Locate the cell with the specified text and output its [X, Y] center coordinate. 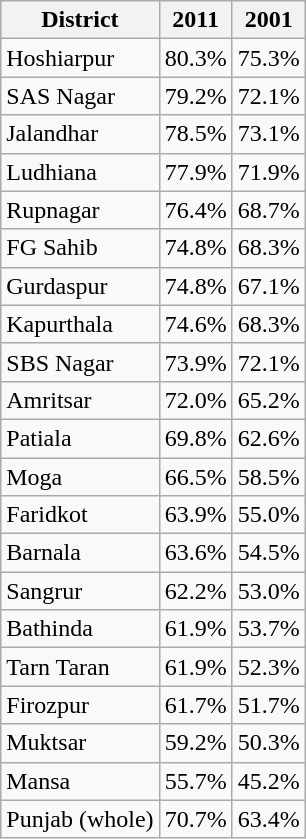
District [80, 20]
FG Sahib [80, 248]
Moga [80, 477]
2011 [196, 20]
75.3% [268, 58]
45.2% [268, 781]
71.9% [268, 172]
62.6% [268, 438]
62.2% [196, 591]
Patiala [80, 438]
53.7% [268, 629]
Hoshiarpur [80, 58]
SBS Nagar [80, 362]
61.7% [196, 705]
Kapurthala [80, 324]
51.7% [268, 705]
Jalandhar [80, 134]
74.6% [196, 324]
79.2% [196, 96]
Gurdaspur [80, 286]
54.5% [268, 553]
73.9% [196, 362]
Ludhiana [80, 172]
69.8% [196, 438]
2001 [268, 20]
67.1% [268, 286]
SAS Nagar [80, 96]
65.2% [268, 400]
Muktsar [80, 743]
72.0% [196, 400]
63.6% [196, 553]
Firozpur [80, 705]
Mansa [80, 781]
53.0% [268, 591]
70.7% [196, 819]
68.7% [268, 210]
80.3% [196, 58]
63.9% [196, 515]
73.1% [268, 134]
77.9% [196, 172]
Barnala [80, 553]
Sangrur [80, 591]
Amritsar [80, 400]
Rupnagar [80, 210]
59.2% [196, 743]
Tarn Taran [80, 667]
Bathinda [80, 629]
55.0% [268, 515]
Faridkot [80, 515]
63.4% [268, 819]
66.5% [196, 477]
50.3% [268, 743]
76.4% [196, 210]
78.5% [196, 134]
58.5% [268, 477]
55.7% [196, 781]
52.3% [268, 667]
Punjab (whole) [80, 819]
